Determine the (X, Y) coordinate at the center of the cell enclosing the given text.  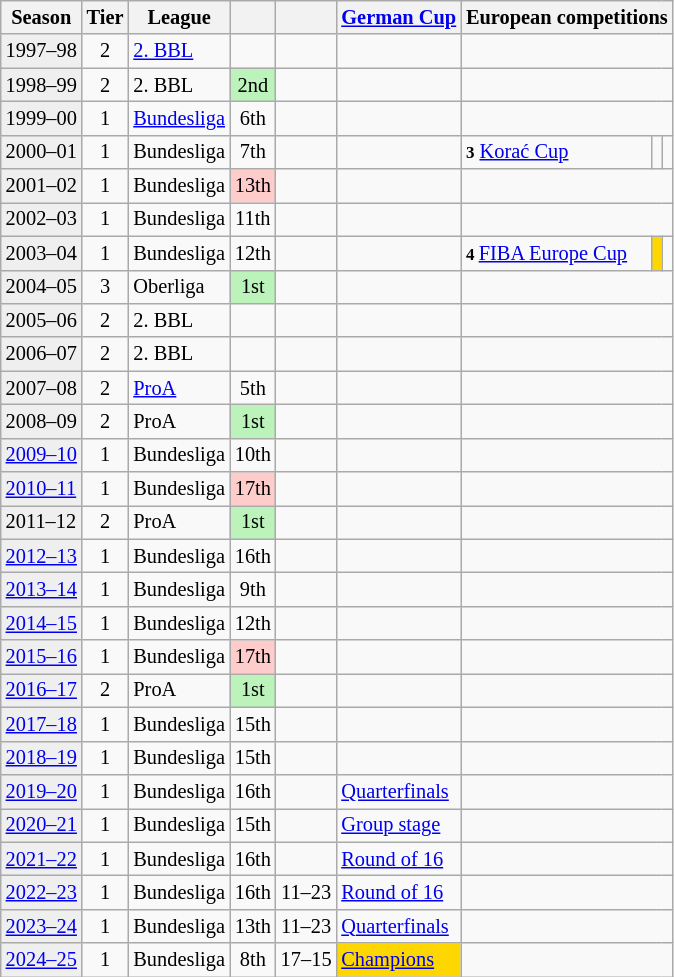
4 FIBA Europe Cup (556, 253)
1997–98 (42, 51)
2012–13 (42, 556)
Champions (398, 960)
2007–08 (42, 388)
2004–05 (42, 287)
2001–02 (42, 186)
2021–22 (42, 859)
2019–20 (42, 791)
2002–03 (42, 219)
Season (42, 17)
2003–04 (42, 253)
2nd (253, 85)
2010–11 (42, 489)
2011–12 (42, 522)
1999–00 (42, 118)
5th (253, 388)
2022–23 (42, 892)
2009–10 (42, 455)
2023–24 (42, 926)
Tier (106, 17)
2016–17 (42, 690)
1998–99 (42, 85)
2000–01 (42, 152)
League (178, 17)
2005–06 (42, 320)
6th (253, 118)
2024–25 (42, 960)
Oberliga (178, 287)
2017–18 (42, 724)
2015–16 (42, 657)
9th (253, 589)
Group stage (398, 825)
7th (253, 152)
European competitions (567, 17)
2018–19 (42, 758)
8th (253, 960)
10th (253, 455)
11th (253, 219)
2020–21 (42, 825)
2008–09 (42, 421)
3 Korać Cup (556, 152)
German Cup (398, 17)
2013–14 (42, 589)
17–15 (306, 960)
2014–15 (42, 623)
3 (106, 287)
2006–07 (42, 354)
